Capture the cell that displays the provided text and extract its (x, y) central coordinate. 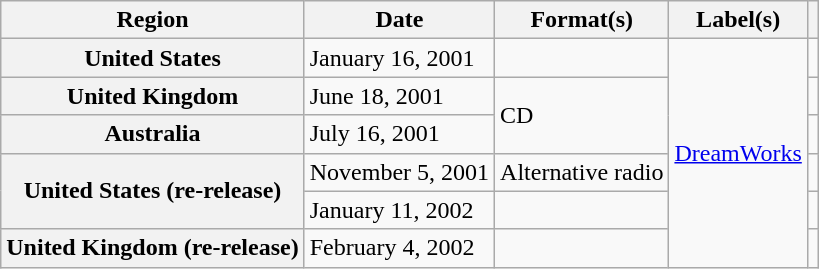
November 5, 2001 (399, 172)
Label(s) (738, 20)
United States (152, 58)
February 4, 2002 (399, 248)
July 16, 2001 (399, 134)
Region (152, 20)
January 16, 2001 (399, 58)
June 18, 2001 (399, 96)
Format(s) (582, 20)
DreamWorks (738, 153)
January 11, 2002 (399, 210)
Alternative radio (582, 172)
CD (582, 115)
United Kingdom (152, 96)
United Kingdom (re-release) (152, 248)
United States (re-release) (152, 191)
Date (399, 20)
Australia (152, 134)
